Search for the cell housing the specified text and yield its [X, Y] center coordinate. 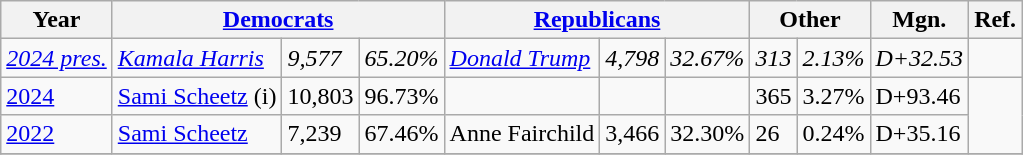
D+93.46 [920, 96]
3,466 [632, 134]
4,798 [632, 58]
Kamala Harris [197, 58]
9,577 [320, 58]
Other [810, 20]
0.24% [834, 134]
32.67% [708, 58]
Republicans [597, 20]
32.30% [708, 134]
313 [774, 58]
Anne Fairchild [522, 134]
7,239 [320, 134]
D+32.53 [920, 58]
2024 pres. [57, 58]
Sami Scheetz (i) [197, 96]
Democrats [278, 20]
Sami Scheetz [197, 134]
96.73% [402, 96]
D+35.16 [920, 134]
67.46% [402, 134]
10,803 [320, 96]
Year [57, 20]
26 [774, 134]
3.27% [834, 96]
2022 [57, 134]
Donald Trump [522, 58]
65.20% [402, 58]
2.13% [834, 58]
365 [774, 96]
2024 [57, 96]
Mgn. [920, 20]
Ref. [996, 20]
